Detect which cell encompasses the target text, then output its [X, Y] center coordinate. 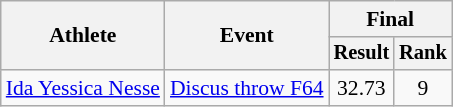
9 [423, 88]
Result [362, 54]
Event [247, 36]
Final [390, 19]
Discus throw F64 [247, 88]
Rank [423, 54]
Athlete [83, 36]
Ida Yessica Nesse [83, 88]
32.73 [362, 88]
